For the text-containing cell, return its midpoint in (X, Y) coordinate format. 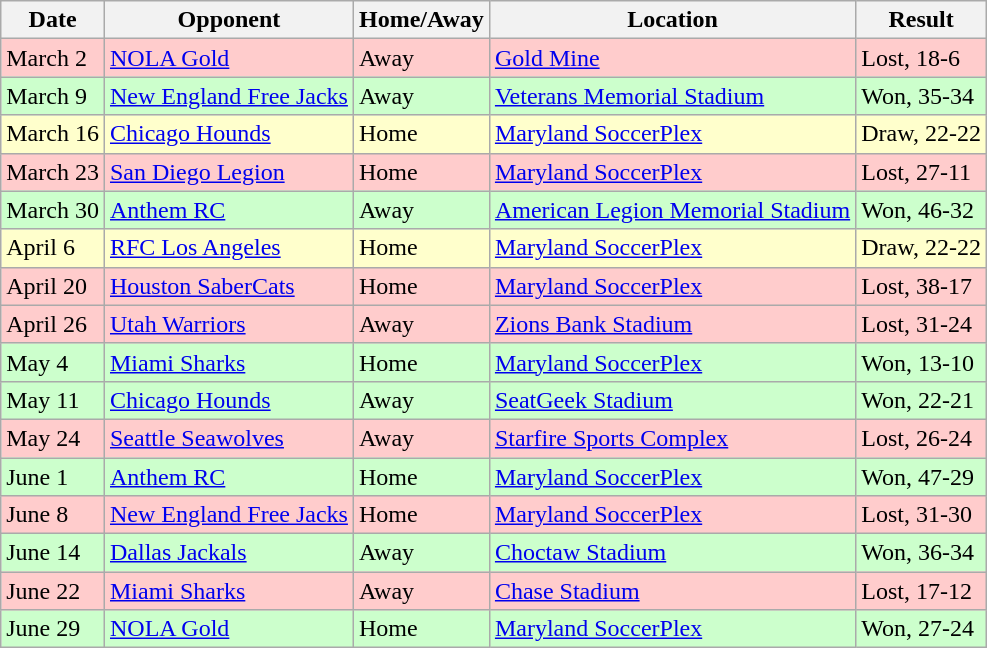
Veterans Memorial Stadium (672, 96)
RFC Los Angeles (228, 248)
Gold Mine (672, 58)
May 4 (53, 362)
June 1 (53, 477)
Lost, 38-17 (922, 286)
Won, 27-24 (922, 629)
Lost, 26-24 (922, 438)
American Legion Memorial Stadium (672, 210)
April 20 (53, 286)
Lost, 31-24 (922, 324)
Won, 47-29 (922, 477)
Chase Stadium (672, 591)
May 24 (53, 438)
Won, 46-32 (922, 210)
Date (53, 20)
Won, 13-10 (922, 362)
April 6 (53, 248)
April 26 (53, 324)
March 2 (53, 58)
Location (672, 20)
March 23 (53, 172)
May 11 (53, 400)
Utah Warriors (228, 324)
March 9 (53, 96)
Seattle Seawolves (228, 438)
Lost, 27-11 (922, 172)
Dallas Jackals (228, 553)
Opponent (228, 20)
Home/Away (421, 20)
San Diego Legion (228, 172)
Houston SaberCats (228, 286)
Starfire Sports Complex (672, 438)
March 30 (53, 210)
Lost, 18-6 (922, 58)
Choctaw Stadium (672, 553)
Lost, 31-30 (922, 515)
Result (922, 20)
Lost, 17-12 (922, 591)
Won, 35-34 (922, 96)
June 8 (53, 515)
June 29 (53, 629)
Won, 36-34 (922, 553)
Won, 22-21 (922, 400)
June 22 (53, 591)
Zions Bank Stadium (672, 324)
March 16 (53, 134)
June 14 (53, 553)
SeatGeek Stadium (672, 400)
